Search for the cell housing the specified text and yield its [x, y] center coordinate. 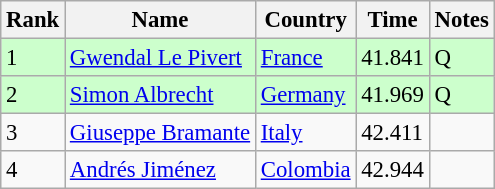
Colombia [305, 170]
France [305, 58]
Name [160, 20]
Andrés Jiménez [160, 170]
Germany [305, 95]
Country [305, 20]
42.944 [392, 170]
1 [33, 58]
41.969 [392, 95]
Time [392, 20]
41.841 [392, 58]
2 [33, 95]
Gwendal Le Pivert [160, 58]
Notes [462, 20]
42.411 [392, 133]
4 [33, 170]
3 [33, 133]
Rank [33, 20]
Simon Albrecht [160, 95]
Giuseppe Bramante [160, 133]
Italy [305, 133]
